Output the [X, Y] coordinate of the center of the cell containing the given text.  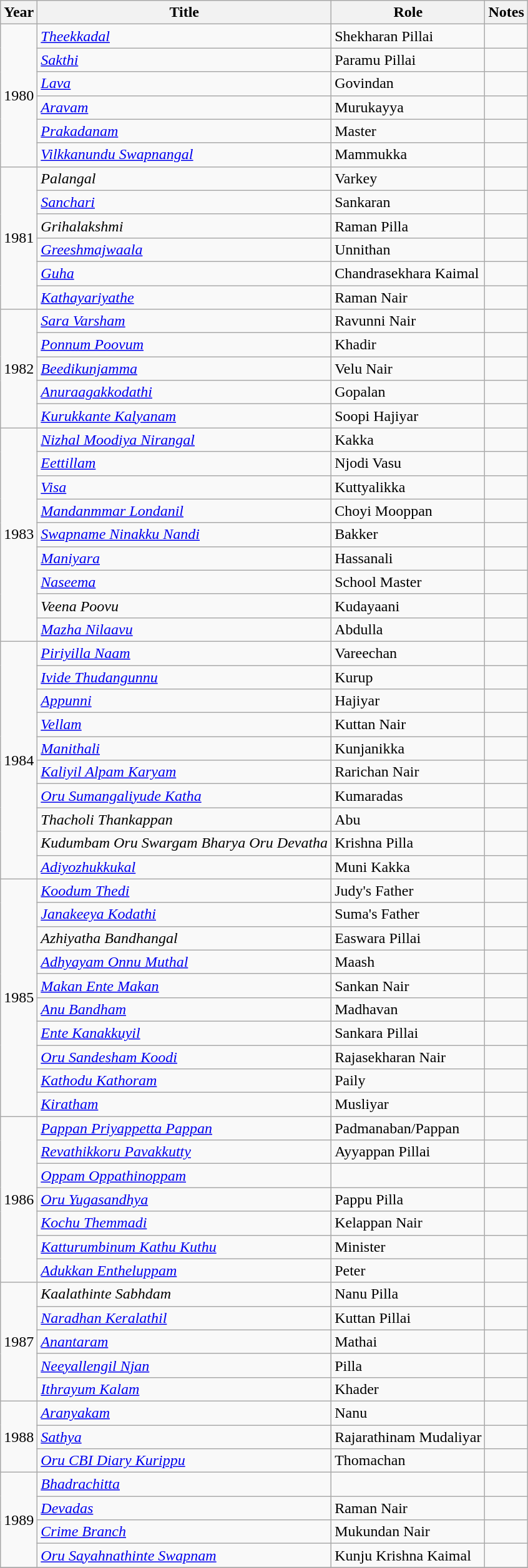
Kathodu Kathoram [185, 1081]
Oru Yugasandhya [185, 1199]
Chandrasekhara Kaimal [408, 273]
1989 [19, 1520]
Azhiyatha Bandhangal [185, 938]
Eettillam [185, 463]
Bhadrachitta [185, 1484]
Katturumbinum Kathu Kuthu [185, 1247]
Janakeeya Kodathi [185, 914]
Murukayya [408, 107]
Mukundan Nair [408, 1532]
Naseema [185, 582]
Greeshmajwaala [185, 249]
1982 [19, 369]
Mandanmmar Londanil [185, 511]
Sankara Pillai [408, 1033]
Mazha Nilaavu [185, 629]
Oru Sayahnathinte Swapnam [185, 1556]
Abu [408, 820]
Anu Bandham [185, 1009]
Notes [506, 12]
Manithali [185, 748]
Velu Nair [408, 369]
Adukkan Entheluppam [185, 1270]
Anuraagakkodathi [185, 392]
Raman Pilla [408, 226]
Adhyayam Onnu Muthal [185, 962]
Prakadanam [185, 131]
Veena Poovu [185, 606]
Year [19, 12]
Minister [408, 1247]
Oppam Oppathinoppam [185, 1176]
Kurup [408, 677]
1985 [19, 998]
Kunjanikka [408, 748]
Krishna Pilla [408, 843]
Pappan Priyappetta Pappan [185, 1128]
Adiyozhukkukal [185, 867]
Maash [408, 962]
1983 [19, 535]
Kelappan Nair [408, 1223]
Rajarathinam Mudaliyar [408, 1436]
Kaliyil Alpam Karyam [185, 772]
Shekharan Pillai [408, 36]
Ayyappan Pillai [408, 1152]
Nanu Pilla [408, 1294]
Ivide Thudangunnu [185, 677]
Padmanaban/Pappan [408, 1128]
Revathikkoru Pavakkutty [185, 1152]
Ente Kanakkuyil [185, 1033]
Kiratham [185, 1105]
Kuttan Nair [408, 725]
Judy's Father [408, 891]
Madhavan [408, 1009]
Beedikunjamma [185, 369]
Govindan [408, 84]
Aravam [185, 107]
Devadas [185, 1508]
Muni Kakka [408, 867]
Nizhal Moodiya Nirangal [185, 440]
1980 [19, 95]
Vilkkanundu Swapnangal [185, 155]
Grihalakshmi [185, 226]
1984 [19, 760]
Kurukkante Kalyanam [185, 416]
Oru Sandesham Koodi [185, 1057]
Paramu Pillai [408, 60]
Neeyallengil Njan [185, 1365]
Kakka [408, 440]
Piriyilla Naam [185, 653]
Kathayariyathe [185, 298]
Guha [185, 273]
School Master [408, 582]
Koodum Thedi [185, 891]
Swapname Ninakku Nandi [185, 535]
Kudayaani [408, 606]
Hassanali [408, 558]
Soopi Hajiyar [408, 416]
Kunju Krishna Kaimal [408, 1556]
Crime Branch [185, 1532]
Musliyar [408, 1105]
Khader [408, 1389]
Makan Ente Makan [185, 985]
Maniyara [185, 558]
Title [185, 12]
Rajasekharan Nair [408, 1057]
Varkey [408, 178]
Rarichan Nair [408, 772]
Kuttyalikka [408, 487]
Vellam [185, 725]
Sankan Nair [408, 985]
Pappu Pilla [408, 1199]
Unnithan [408, 249]
Sanchari [185, 202]
Oru Sumangaliyude Katha [185, 796]
Sankaran [408, 202]
Ponnum Poovum [185, 345]
Thomachan [408, 1461]
1981 [19, 238]
Lava [185, 84]
Anantaram [185, 1342]
Kuttan Pillai [408, 1318]
Naradhan Keralathil [185, 1318]
Vareechan [408, 653]
Khadir [408, 345]
Ithrayum Kalam [185, 1389]
1988 [19, 1436]
Ravunni Nair [408, 321]
Gopalan [408, 392]
Mathai [408, 1342]
Njodi Vasu [408, 463]
Abdulla [408, 629]
Suma's Father [408, 914]
Visa [185, 487]
Bakker [408, 535]
Kudumbam Oru Swargam Bharya Oru Devatha [185, 843]
Nanu [408, 1413]
Sathya [185, 1436]
Peter [408, 1270]
Thacholi Thankappan [185, 820]
Master [408, 131]
Sara Varsham [185, 321]
Kumaradas [408, 796]
Palangal [185, 178]
Easwara Pillai [408, 938]
Pilla [408, 1365]
Oru CBI Diary Kurippu [185, 1461]
Role [408, 12]
Sakthi [185, 60]
Kaalathinte Sabhdam [185, 1294]
Paily [408, 1081]
Kochu Themmadi [185, 1223]
1986 [19, 1199]
Mammukka [408, 155]
Hajiyar [408, 701]
Aranyakam [185, 1413]
Theekkadal [185, 36]
Choyi Mooppan [408, 511]
Appunni [185, 701]
1987 [19, 1342]
